Locate the cell with the specified text and output its [X, Y] center coordinate. 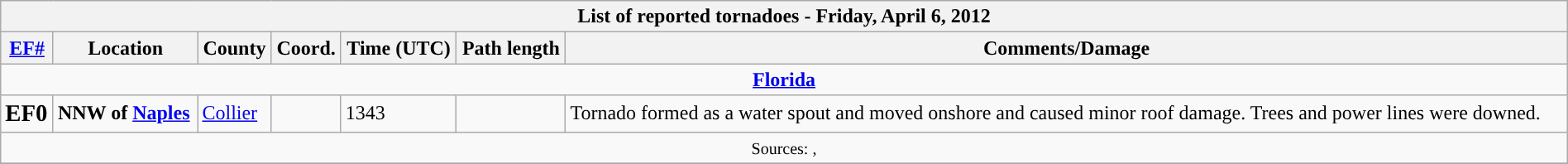
Collier [235, 113]
Florida [784, 80]
Path length [511, 48]
NNW of Naples [126, 113]
Location [126, 48]
Sources: , [784, 147]
EF# [27, 48]
List of reported tornadoes - Friday, April 6, 2012 [784, 17]
1343 [399, 113]
Tornado formed as a water spout and moved onshore and caused minor roof damage. Trees and power lines were downed. [1067, 113]
Time (UTC) [399, 48]
Coord. [306, 48]
EF0 [27, 113]
County [235, 48]
Comments/Damage [1067, 48]
